Search for the cell housing the specified text and yield its [X, Y] center coordinate. 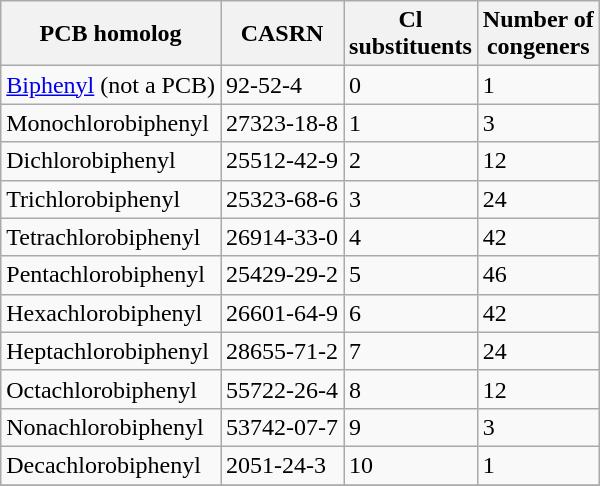
53742-07-7 [282, 427]
55722-26-4 [282, 389]
4 [411, 237]
Hexachlorobiphenyl [111, 313]
8 [411, 389]
PCB homolog [111, 34]
26601-64-9 [282, 313]
CASRN [282, 34]
Tetrachlorobiphenyl [111, 237]
2051-24-3 [282, 465]
Octachlorobiphenyl [111, 389]
6 [411, 313]
Number ofcongeners [538, 34]
25429-29-2 [282, 275]
7 [411, 351]
27323-18-8 [282, 123]
Heptachlorobiphenyl [111, 351]
Decachlorobiphenyl [111, 465]
Nonachlorobiphenyl [111, 427]
26914-33-0 [282, 237]
25512-42-9 [282, 161]
Trichlorobiphenyl [111, 199]
9 [411, 427]
25323-68-6 [282, 199]
Monochlorobiphenyl [111, 123]
0 [411, 85]
46 [538, 275]
92-52-4 [282, 85]
Biphenyl (not a PCB) [111, 85]
Dichlorobiphenyl [111, 161]
28655-71-2 [282, 351]
Clsubstituents [411, 34]
Pentachlorobiphenyl [111, 275]
2 [411, 161]
10 [411, 465]
5 [411, 275]
